Pinpoint the cell where the given text exists, returning its [x, y] midpoint coordinate. 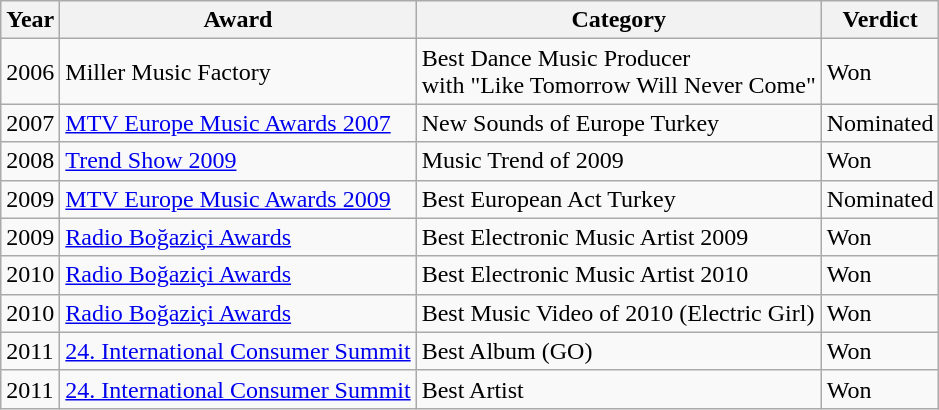
Best Electronic Music Artist 2010 [618, 275]
Category [618, 20]
Best Album (GO) [618, 351]
Year [30, 20]
Verdict [880, 20]
Trend Show 2009 [238, 161]
Best Dance Music Producer with "Like Tomorrow Will Never Come" [618, 72]
2008 [30, 161]
New Sounds of Europe Turkey [618, 123]
2007 [30, 123]
Best European Act Turkey [618, 199]
Best Music Video of 2010 (Electric Girl) [618, 313]
Award [238, 20]
Best Electronic Music Artist 2009 [618, 237]
Miller Music Factory [238, 72]
Music Trend of 2009 [618, 161]
2006 [30, 72]
MTV Europe Music Awards 2007 [238, 123]
Best Artist [618, 389]
MTV Europe Music Awards 2009 [238, 199]
